Scan for the cell matching the given text and deliver its (X, Y) coordinate at center. 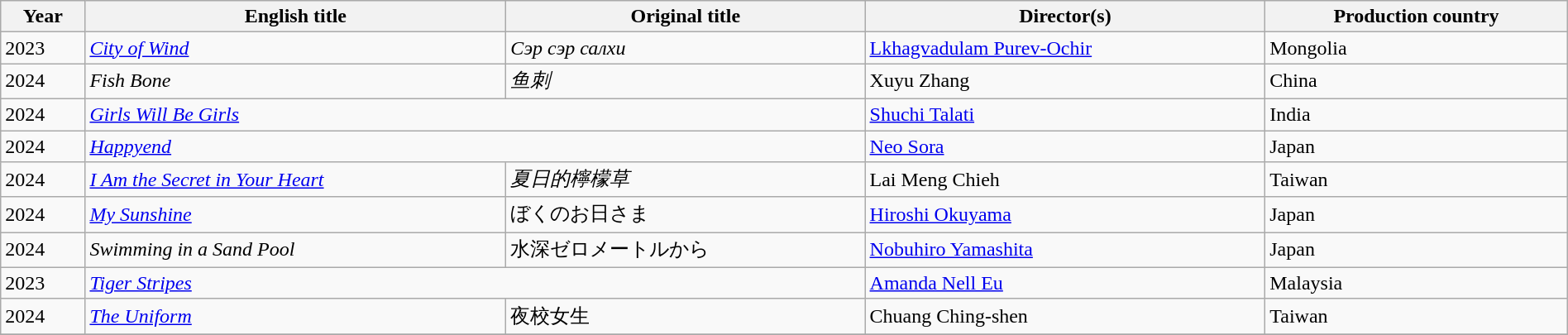
India (1417, 114)
Director(s) (1065, 17)
My Sunshine (296, 215)
I Am the Secret in Your Heart (296, 180)
Malaysia (1417, 283)
Lai Meng Chieh (1065, 180)
Nobuhiro Yamashita (1065, 250)
Happyend (475, 146)
Swimming in a Sand Pool (296, 250)
水深ゼロメートルから (686, 250)
Neo Sora (1065, 146)
Original title (686, 17)
Production country (1417, 17)
The Uniform (296, 316)
Amanda Nell Eu (1065, 283)
City of Wind (296, 48)
Year (43, 17)
Сэр сэр салхи (686, 48)
Hiroshi Okuyama (1065, 215)
夏日的檸檬草 (686, 180)
Lkhagvadulam Purev-Ochir (1065, 48)
Tiger Stripes (475, 283)
Shuchi Talati (1065, 114)
夜校女生 (686, 316)
鱼刺 (686, 81)
China (1417, 81)
Chuang Ching-shen (1065, 316)
Girls Will Be Girls (475, 114)
Mongolia (1417, 48)
Fish Bone (296, 81)
English title (296, 17)
ぼくのお日さま (686, 215)
Xuyu Zhang (1065, 81)
